Determine the (x, y) coordinate at the center of the cell enclosing the given text.  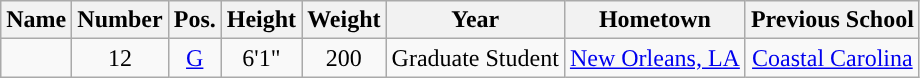
Pos. (194, 20)
Year (475, 20)
200 (344, 58)
Coastal Carolina (832, 58)
12 (120, 58)
G (194, 58)
Graduate Student (475, 58)
Number (120, 20)
Weight (344, 20)
Height (261, 20)
Hometown (654, 20)
Previous School (832, 20)
Name (36, 20)
New Orleans, LA (654, 58)
6'1" (261, 58)
